From the cell containing the given text, extract its center point as (X, Y) coordinate. 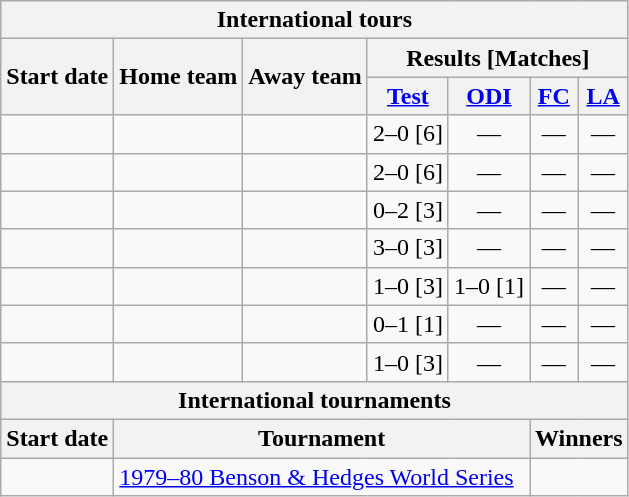
0–2 [3] (408, 210)
3–0 [3] (408, 248)
International tournaments (314, 400)
Winners (580, 438)
International tours (314, 20)
FC (554, 96)
LA (603, 96)
Home team (178, 77)
1979–80 Benson & Hedges World Series (322, 477)
1–0 [1] (488, 286)
Away team (306, 77)
Tournament (322, 438)
Test (408, 96)
ODI (488, 96)
0–1 [1] (408, 324)
Results [Matches] (498, 58)
